Return [x, y] of the center of cell containing provided text 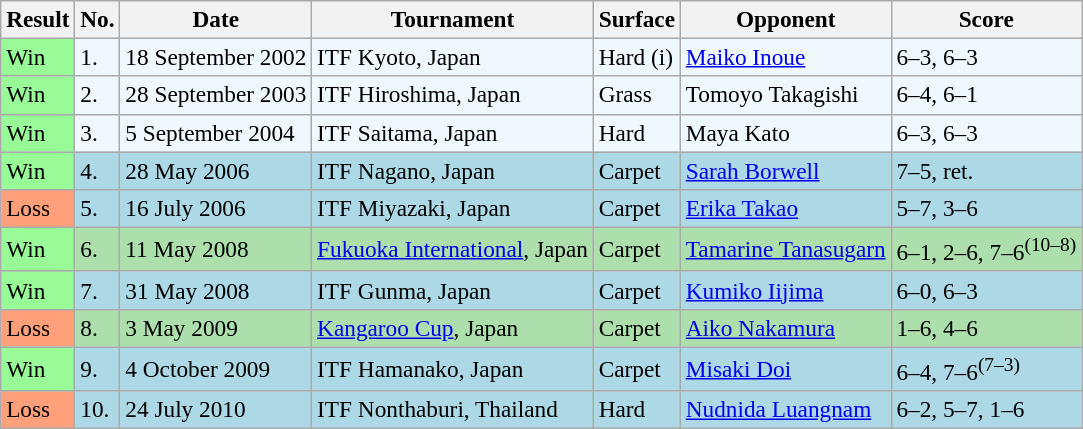
Tournament [453, 19]
28 May 2006 [216, 170]
ITF Nagano, Japan [453, 170]
4 October 2009 [216, 369]
Erika Takao [786, 208]
6–1, 2–6, 7–6(10–8) [986, 249]
18 September 2002 [216, 57]
16 July 2006 [216, 208]
28 September 2003 [216, 95]
5. [98, 208]
Date [216, 19]
ITF Hamanako, Japan [453, 369]
ITF Saitama, Japan [453, 133]
Nudnida Luangnam [786, 410]
Kumiko Iijima [786, 290]
31 May 2008 [216, 290]
1. [98, 57]
Maiko Inoue [786, 57]
11 May 2008 [216, 249]
6–4, 7–6(7–3) [986, 369]
5–7, 3–6 [986, 208]
Kangaroo Cup, Japan [453, 328]
No. [98, 19]
8. [98, 328]
Hard (i) [636, 57]
Fukuoka International, Japan [453, 249]
2. [98, 95]
4. [98, 170]
24 July 2010 [216, 410]
Misaki Doi [786, 369]
ITF Kyoto, Japan [453, 57]
Maya Kato [786, 133]
Tomoyo Takagishi [786, 95]
7. [98, 290]
7–5, ret. [986, 170]
ITF Miyazaki, Japan [453, 208]
Tamarine Tanasugarn [786, 249]
Aiko Nakamura [786, 328]
Opponent [786, 19]
10. [98, 410]
6. [98, 249]
6–4, 6–1 [986, 95]
3. [98, 133]
3 May 2009 [216, 328]
Score [986, 19]
ITF Hiroshima, Japan [453, 95]
9. [98, 369]
Sarah Borwell [786, 170]
Surface [636, 19]
ITF Nonthaburi, Thailand [453, 410]
5 September 2004 [216, 133]
1–6, 4–6 [986, 328]
Grass [636, 95]
ITF Gunma, Japan [453, 290]
6–0, 6–3 [986, 290]
6–2, 5–7, 1–6 [986, 410]
Result [38, 19]
